Return the (X, Y) coordinate for the center point of the cell that contains the specified text.  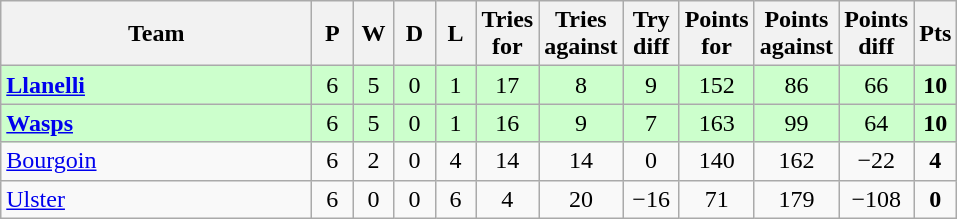
163 (716, 123)
Points against (796, 34)
152 (716, 85)
D (414, 34)
8 (581, 85)
71 (716, 199)
Llanelli (156, 85)
140 (716, 161)
7 (651, 123)
Try diff (651, 34)
162 (796, 161)
Points diff (876, 34)
Ulster (156, 199)
−22 (876, 161)
Pts (936, 34)
W (374, 34)
Tries for (508, 34)
2 (374, 161)
Team (156, 34)
Wasps (156, 123)
17 (508, 85)
99 (796, 123)
P (332, 34)
179 (796, 199)
16 (508, 123)
−108 (876, 199)
20 (581, 199)
64 (876, 123)
66 (876, 85)
−16 (651, 199)
Tries against (581, 34)
L (456, 34)
Bourgoin (156, 161)
86 (796, 85)
Points for (716, 34)
